Find where the given text appears and provide that cell's center as [x, y] coordinate. 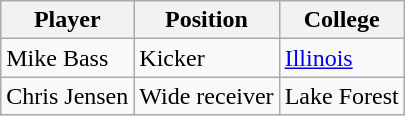
Mike Bass [68, 58]
Wide receiver [206, 96]
Player [68, 20]
Position [206, 20]
Illinois [342, 58]
Chris Jensen [68, 96]
Lake Forest [342, 96]
College [342, 20]
Kicker [206, 58]
